Identify which cell holds the provided text, then report its [x, y] central coordinate. 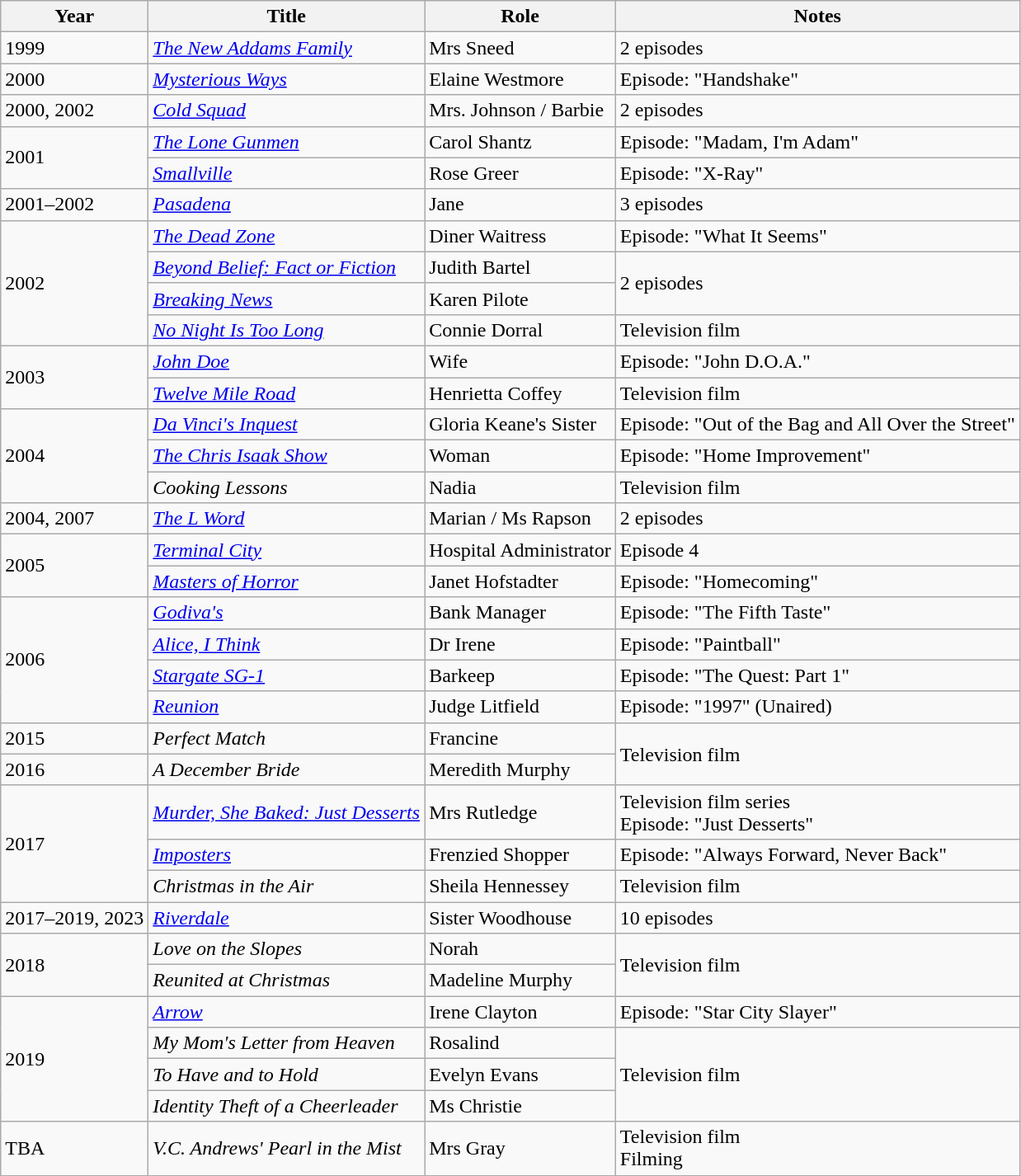
Hospital Administrator [520, 550]
Godiva's [287, 613]
Madeline Murphy [520, 981]
Title [287, 16]
A December Bride [287, 769]
Terminal City [287, 550]
Beyond Belief: Fact or Fiction [287, 267]
Cooking Lessons [287, 487]
Episode: "X-Ray" [817, 173]
Mysterious Ways [287, 79]
Rose Greer [520, 173]
Identity Theft of a Cheerleader [287, 1106]
Love on the Slopes [287, 949]
Da Vinci's Inquest [287, 425]
2019 [74, 1059]
Karen Pilote [520, 299]
Episode: "John D.O.A." [817, 361]
Francine [520, 738]
Mrs Rutledge [520, 811]
Role [520, 16]
Perfect Match [287, 738]
Episode: "Home Improvement" [817, 456]
Notes [817, 16]
Episode: "Homecoming" [817, 581]
My Mom's Letter from Heaven [287, 1043]
Meredith Murphy [520, 769]
Episode: "Paintball" [817, 644]
Breaking News [287, 299]
Pasadena [287, 205]
No Night Is Too Long [287, 330]
Sheila Hennessey [520, 886]
Irene Clayton [520, 1012]
2000 [74, 79]
2004, 2007 [74, 519]
2017 [74, 843]
2005 [74, 566]
Gloria Keane's Sister [520, 425]
The Chris Isaak Show [287, 456]
Episode: "Madam, I'm Adam" [817, 142]
Episode: "The Fifth Taste" [817, 613]
2003 [74, 377]
Episode: "Handshake" [817, 79]
The L Word [287, 519]
Television film seriesEpisode: "Just Desserts" [817, 811]
Episode: "Star City Slayer" [817, 1012]
Bank Manager [520, 613]
V.C. Andrews' Pearl in the Mist [287, 1148]
Sister Woodhouse [520, 918]
Diner Waitress [520, 236]
Reunited at Christmas [287, 981]
Barkeep [520, 675]
2017–2019, 2023 [74, 918]
Imposters [287, 854]
Jane [520, 205]
Wife [520, 361]
Alice, I Think [287, 644]
Ms Christie [520, 1106]
The Dead Zone [287, 236]
Carol Shantz [520, 142]
Mrs Gray [520, 1148]
2002 [74, 283]
To Have and to Hold [287, 1075]
Episode: "The Quest: Part 1" [817, 675]
2001 [74, 158]
2004 [74, 456]
Episode: "1997" (Unaired) [817, 707]
The New Addams Family [287, 48]
Christmas in the Air [287, 886]
Smallville [287, 173]
Episode 4 [817, 550]
Masters of Horror [287, 581]
Judith Bartel [520, 267]
2006 [74, 660]
1999 [74, 48]
Frenzied Shopper [520, 854]
John Doe [287, 361]
Norah [520, 949]
Stargate SG-1 [287, 675]
Mrs. Johnson / Barbie [520, 111]
Reunion [287, 707]
Television filmFilming [817, 1148]
10 episodes [817, 918]
Elaine Westmore [520, 79]
3 episodes [817, 205]
Nadia [520, 487]
Episode: "What It Seems" [817, 236]
Arrow [287, 1012]
The Lone Gunmen [287, 142]
Riverdale [287, 918]
Episode: "Always Forward, Never Back" [817, 854]
Twelve Mile Road [287, 393]
2000, 2002 [74, 111]
Woman [520, 456]
Year [74, 16]
2015 [74, 738]
Judge Litfield [520, 707]
Mrs Sneed [520, 48]
2016 [74, 769]
Marian / Ms Rapson [520, 519]
Episode: "Out of the Bag and All Over the Street" [817, 425]
Janet Hofstadter [520, 581]
2001–2002 [74, 205]
Rosalind [520, 1043]
Evelyn Evans [520, 1075]
Cold Squad [287, 111]
TBA [74, 1148]
2018 [74, 965]
Murder, She Baked: Just Desserts [287, 811]
Henrietta Coffey [520, 393]
Dr Irene [520, 644]
Connie Dorral [520, 330]
